For the text-containing cell, return its midpoint in [X, Y] coordinate format. 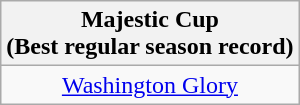
Washington Glory [150, 85]
Majestic Cup (Best regular season record) [150, 34]
